Detect which cell encompasses the target text, then output its (x, y) center coordinate. 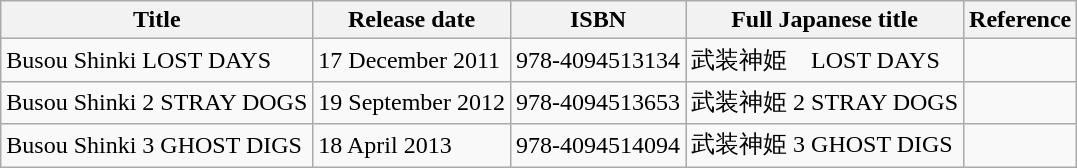
Release date (412, 20)
Title (157, 20)
武装神姫 LOST DAYS (825, 60)
978-4094513653 (598, 102)
Busou Shinki 3 GHOST DIGS (157, 146)
Reference (1020, 20)
武装神姫 2 STRAY DOGS (825, 102)
Busou Shinki 2 STRAY DOGS (157, 102)
Busou Shinki LOST DAYS (157, 60)
978-4094513134 (598, 60)
18 April 2013 (412, 146)
Full Japanese title (825, 20)
19 September 2012 (412, 102)
ISBN (598, 20)
武装神姫 3 GHOST DIGS (825, 146)
978-4094514094 (598, 146)
17 December 2011 (412, 60)
